Find where the given text appears and provide that cell's center as [X, Y] coordinate. 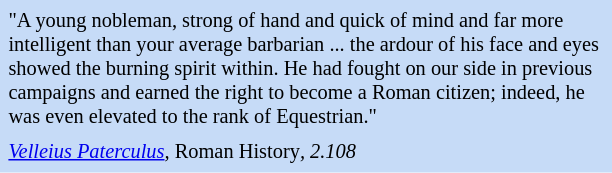
Velleius Paterculus, Roman History, 2.108 [306, 152]
